Provide the [x, y] coordinate of the cell's center where the given text is located.  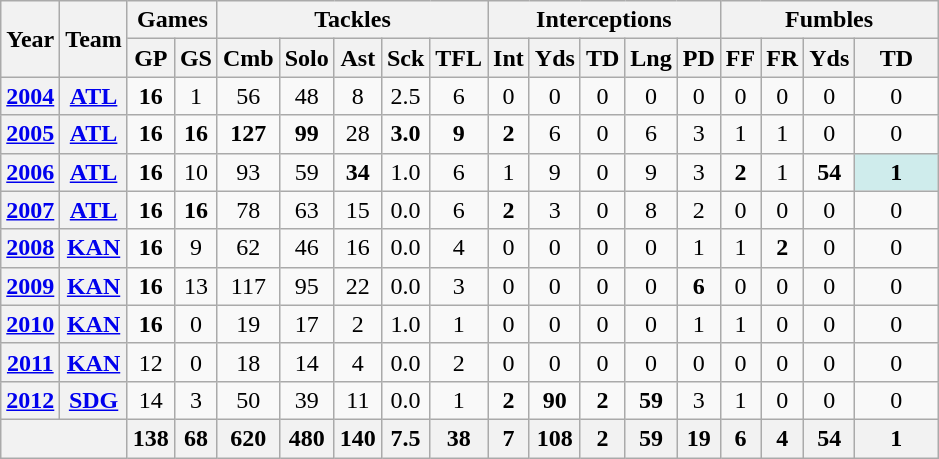
2004 [30, 96]
138 [150, 438]
SDG [94, 400]
Tackles [352, 20]
2011 [30, 362]
Cmb [248, 58]
2009 [30, 286]
2005 [30, 134]
3.0 [405, 134]
11 [358, 400]
Ast [358, 58]
PD [698, 58]
117 [248, 286]
7.5 [405, 438]
140 [358, 438]
GS [196, 58]
13 [196, 286]
FR [782, 58]
108 [554, 438]
Games [172, 20]
2010 [30, 324]
12 [150, 362]
93 [248, 172]
63 [306, 210]
Lng [651, 58]
TFL [459, 58]
Int [509, 58]
Solo [306, 58]
34 [358, 172]
127 [248, 134]
15 [358, 210]
Sck [405, 58]
GP [150, 58]
2012 [30, 400]
46 [306, 248]
38 [459, 438]
62 [248, 248]
28 [358, 134]
78 [248, 210]
18 [248, 362]
2006 [30, 172]
39 [306, 400]
Year [30, 39]
620 [248, 438]
48 [306, 96]
Fumbles [829, 20]
90 [554, 400]
FF [740, 58]
2008 [30, 248]
2.5 [405, 96]
480 [306, 438]
17 [306, 324]
22 [358, 286]
2007 [30, 210]
95 [306, 286]
68 [196, 438]
7 [509, 438]
50 [248, 400]
Interceptions [604, 20]
10 [196, 172]
Team [94, 39]
99 [306, 134]
56 [248, 96]
